Pinpoint the cell where the given text exists, returning its (x, y) midpoint coordinate. 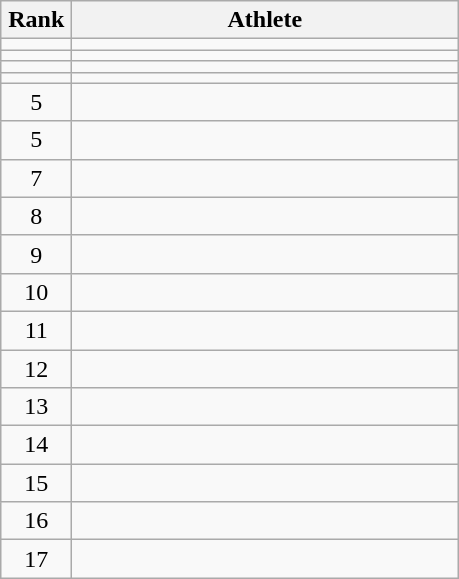
Rank (36, 20)
14 (36, 445)
8 (36, 216)
15 (36, 483)
16 (36, 521)
13 (36, 407)
9 (36, 254)
10 (36, 292)
17 (36, 559)
Athlete (265, 20)
7 (36, 178)
12 (36, 369)
11 (36, 330)
